Capture the cell that displays the provided text and extract its [X, Y] central coordinate. 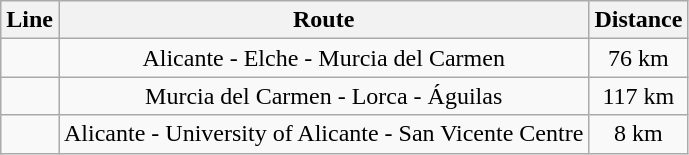
8 km [638, 134]
Alicante - University of Alicante - San Vicente Centre [323, 134]
Line [30, 20]
Alicante - Elche - Murcia del Carmen [323, 58]
76 km [638, 58]
Distance [638, 20]
117 km [638, 96]
Murcia del Carmen - Lorca - Águilas [323, 96]
Route [323, 20]
